Identify which cell holds the provided text, then report its (x, y) central coordinate. 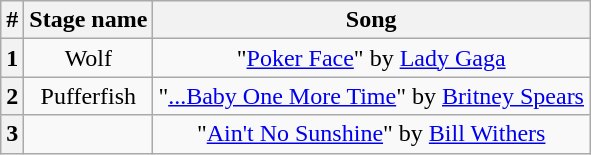
Song (372, 20)
"Ain't No Sunshine" by Bill Withers (372, 134)
"...Baby One More Time" by Britney Spears (372, 96)
Wolf (88, 58)
3 (12, 134)
Stage name (88, 20)
1 (12, 58)
2 (12, 96)
# (12, 20)
"Poker Face" by Lady Gaga (372, 58)
Pufferfish (88, 96)
